Return the (X, Y) coordinate for the center point of the cell that contains the specified text.  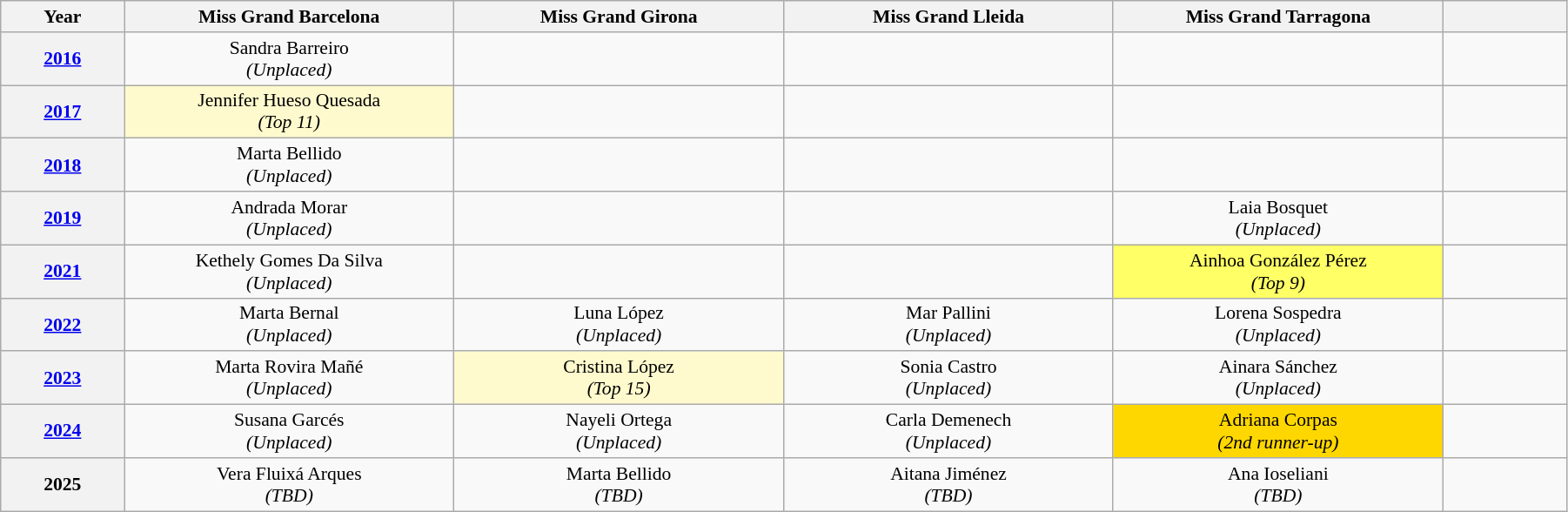
2023 (63, 378)
Jennifer Hueso Quesada(Top 11) (289, 111)
Marta Bellido(Unplaced) (289, 165)
Cristina López(Top 15) (620, 378)
Sonia Castro(Unplaced) (948, 378)
Aitana Jiménez(TBD) (948, 484)
Vera Fluixá Arques(TBD) (289, 484)
Miss Grand Tarragona (1277, 17)
Sandra Barreiro(Unplaced) (289, 59)
Adriana Corpas(2nd runner-up) (1277, 432)
Laia Bosquet(Unplaced) (1277, 218)
Andrada Morar(Unplaced) (289, 218)
2018 (63, 165)
Mar Pallini(Unplaced) (948, 324)
2021 (63, 272)
Year (63, 17)
Marta Bernal(Unplaced) (289, 324)
Carla Demenech(Unplaced) (948, 432)
Marta Rovira Mañé(Unplaced) (289, 378)
Miss Grand Girona (620, 17)
2022 (63, 324)
2017 (63, 111)
Marta Bellido(TBD) (620, 484)
Susana Garcés(Unplaced) (289, 432)
Kethely Gomes Da Silva(Unplaced) (289, 272)
Miss Grand Barcelona (289, 17)
Miss Grand Lleida (948, 17)
Ainhoa González Pérez(Top 9) (1277, 272)
Nayeli Ortega(Unplaced) (620, 432)
Lorena Sospedra(Unplaced) (1277, 324)
Ainara Sánchez(Unplaced) (1277, 378)
2025 (63, 484)
2016 (63, 59)
2024 (63, 432)
Luna López(Unplaced) (620, 324)
Ana Ioseliani(TBD) (1277, 484)
2019 (63, 218)
